Search for the cell housing the specified text and yield its (x, y) center coordinate. 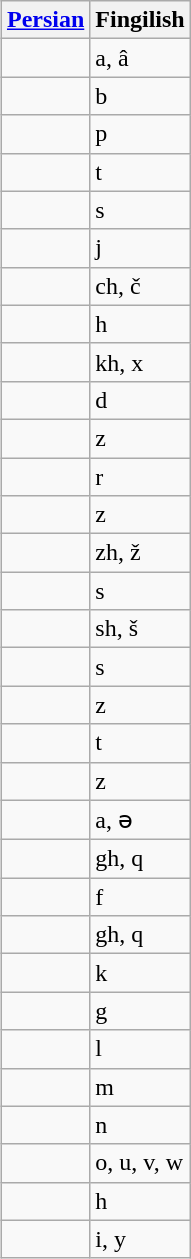
g (140, 1011)
Fingilish (140, 20)
zh, ž (140, 553)
sh, š (140, 629)
k (140, 973)
j (140, 248)
f (140, 897)
p (140, 134)
ch, č (140, 286)
m (140, 1087)
Persian (45, 20)
b (140, 96)
d (140, 400)
kh, x (140, 362)
r (140, 477)
o, u, v, w (140, 1163)
a, â (140, 58)
i, y (140, 1239)
a, ə (140, 820)
l (140, 1049)
n (140, 1125)
